Find where the given text appears and provide that cell's center as (X, Y) coordinate. 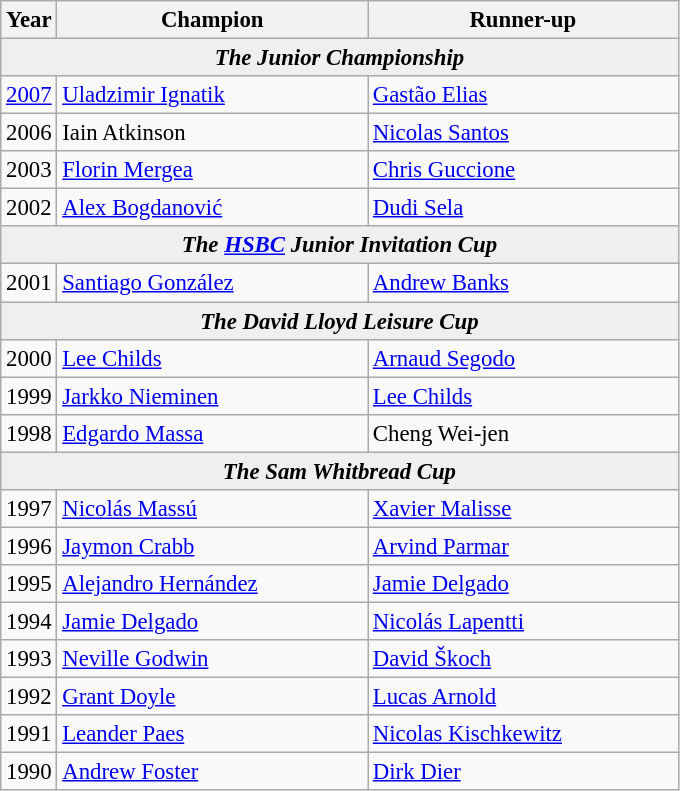
The Junior Championship (340, 58)
Gastão Elias (524, 95)
Nicolas Santos (524, 133)
Florin Mergea (212, 170)
1991 (29, 734)
2001 (29, 283)
1994 (29, 621)
Nicolás Lapentti (524, 621)
Iain Atkinson (212, 133)
Lucas Arnold (524, 697)
2006 (29, 133)
The HSBC Junior Invitation Cup (340, 245)
Andrew Banks (524, 283)
Champion (212, 20)
Leander Paes (212, 734)
Alex Bogdanović (212, 208)
Santiago González (212, 283)
1996 (29, 546)
1998 (29, 433)
Year (29, 20)
1990 (29, 772)
Alejandro Hernández (212, 584)
Grant Doyle (212, 697)
1999 (29, 396)
The David Lloyd Leisure Cup (340, 321)
Uladzimir Ignatik (212, 95)
Neville Godwin (212, 659)
Jarkko Nieminen (212, 396)
Andrew Foster (212, 772)
Nicolas Kischkewitz (524, 734)
2007 (29, 95)
Jaymon Crabb (212, 546)
David Škoch (524, 659)
The Sam Whitbread Cup (340, 471)
2003 (29, 170)
Dudi Sela (524, 208)
2002 (29, 208)
Cheng Wei-jen (524, 433)
Dirk Dier (524, 772)
Xavier Malisse (524, 509)
1997 (29, 509)
Chris Guccione (524, 170)
Arnaud Segodo (524, 358)
1995 (29, 584)
Runner-up (524, 20)
2000 (29, 358)
1992 (29, 697)
1993 (29, 659)
Edgardo Massa (212, 433)
Nicolás Massú (212, 509)
Arvind Parmar (524, 546)
